Determine the (x, y) coordinate at the center of the cell enclosing the given text.  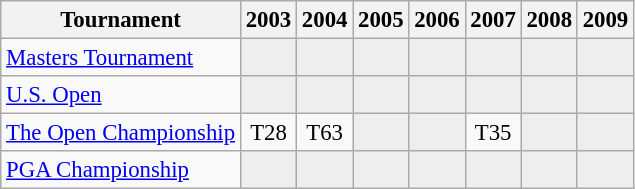
T63 (325, 133)
2007 (493, 20)
2003 (268, 20)
2009 (605, 20)
T28 (268, 133)
2006 (437, 20)
2005 (381, 20)
PGA Championship (121, 170)
2004 (325, 20)
Tournament (121, 20)
The Open Championship (121, 133)
2008 (549, 20)
Masters Tournament (121, 58)
U.S. Open (121, 95)
T35 (493, 133)
